Scan for the cell matching the given text and deliver its [x, y] coordinate at center. 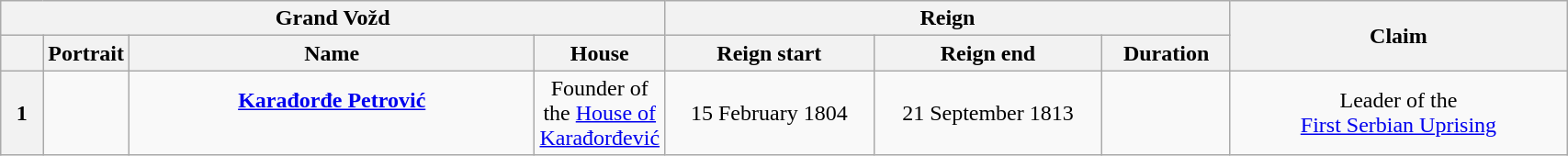
21 September 1813 [988, 113]
Founder of the House of Karađorđević [600, 113]
15 February 1804 [770, 113]
1 [22, 113]
House [600, 53]
Duration [1167, 53]
Reign start [770, 53]
Reign end [988, 53]
Portrait [86, 53]
Karađorđe Petrović [331, 113]
Claim [1398, 36]
Reign [948, 18]
Leader of theFirst Serbian Uprising [1398, 113]
Name [331, 53]
Grand Vožd [333, 18]
